Identify which cell holds the provided text, then report its (x, y) central coordinate. 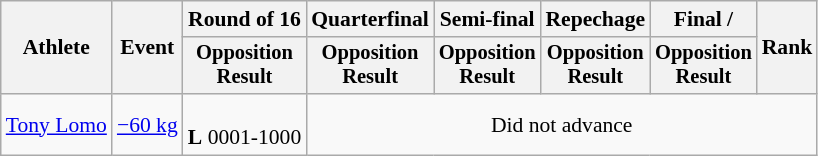
L 0001-1000 (244, 124)
Tony Lomo (56, 124)
Quarterfinal (370, 19)
Event (148, 48)
Did not advance (562, 124)
Athlete (56, 48)
Final / (704, 19)
Round of 16 (244, 19)
Repechage (595, 19)
Rank (788, 48)
Semi-final (488, 19)
−60 kg (148, 124)
